Find where the given text appears and provide that cell's center as [X, Y] coordinate. 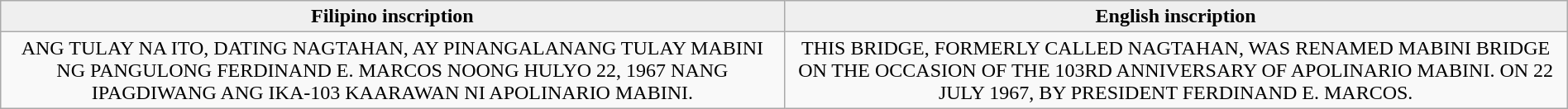
English inscription [1176, 17]
Filipino inscription [392, 17]
